Locate the cell with the specified text and output its (X, Y) center coordinate. 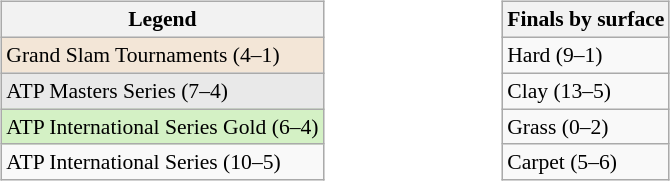
Legend (162, 20)
ATP International Series (10–5) (162, 162)
Finals by surface (586, 20)
Grass (0–2) (586, 127)
ATP Masters Series (7–4) (162, 91)
Clay (13–5) (586, 91)
Hard (9–1) (586, 55)
Grand Slam Tournaments (4–1) (162, 55)
ATP International Series Gold (6–4) (162, 127)
Carpet (5–6) (586, 162)
